Detect which cell encompasses the target text, then output its (X, Y) center coordinate. 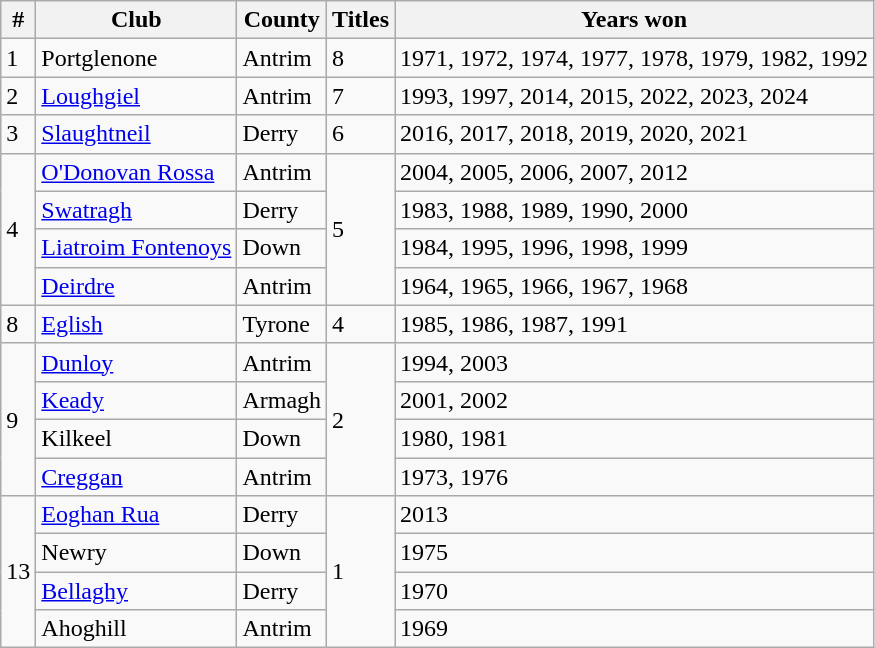
Club (136, 20)
2016, 2017, 2018, 2019, 2020, 2021 (634, 134)
Armagh (282, 400)
Titles (361, 20)
1964, 1965, 1966, 1967, 1968 (634, 286)
13 (18, 572)
Loughgiel (136, 96)
O'Donovan Rossa (136, 172)
1984, 1995, 1996, 1998, 1999 (634, 248)
Portglenone (136, 58)
Keady (136, 400)
5 (361, 229)
1973, 1976 (634, 477)
2013 (634, 515)
1980, 1981 (634, 438)
County (282, 20)
1971, 1972, 1974, 1977, 1978, 1979, 1982, 1992 (634, 58)
Bellaghy (136, 591)
2004, 2005, 2006, 2007, 2012 (634, 172)
# (18, 20)
1983, 1988, 1989, 1990, 2000 (634, 210)
Slaughtneil (136, 134)
Tyrone (282, 324)
1969 (634, 629)
Years won (634, 20)
7 (361, 96)
2001, 2002 (634, 400)
1985, 1986, 1987, 1991 (634, 324)
Eoghan Rua (136, 515)
1993, 1997, 2014, 2015, 2022, 2023, 2024 (634, 96)
1994, 2003 (634, 362)
Creggan (136, 477)
Ahoghill (136, 629)
Newry (136, 553)
6 (361, 134)
Swatragh (136, 210)
Dunloy (136, 362)
1975 (634, 553)
1970 (634, 591)
Kilkeel (136, 438)
Deirdre (136, 286)
3 (18, 134)
Liatroim Fontenoys (136, 248)
9 (18, 419)
Eglish (136, 324)
